Provide the [X, Y] coordinate of the cell's center where the given text is located.  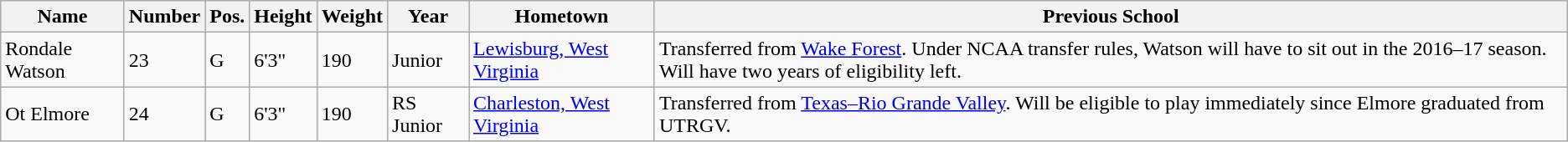
Pos. [228, 17]
Rondale Watson [63, 60]
23 [164, 60]
Lewisburg, West Virginia [562, 60]
Weight [352, 17]
Year [429, 17]
Transferred from Wake Forest. Under NCAA transfer rules, Watson will have to sit out in the 2016–17 season. Will have two years of eligibility left. [1111, 60]
Ot Elmore [63, 114]
Previous School [1111, 17]
Hometown [562, 17]
RS Junior [429, 114]
Name [63, 17]
Transferred from Texas–Rio Grande Valley. Will be eligible to play immediately since Elmore graduated from UTRGV. [1111, 114]
Height [283, 17]
Charleston, West Virginia [562, 114]
Junior [429, 60]
Number [164, 17]
24 [164, 114]
